Locate the cell with the specified text and output its [x, y] center coordinate. 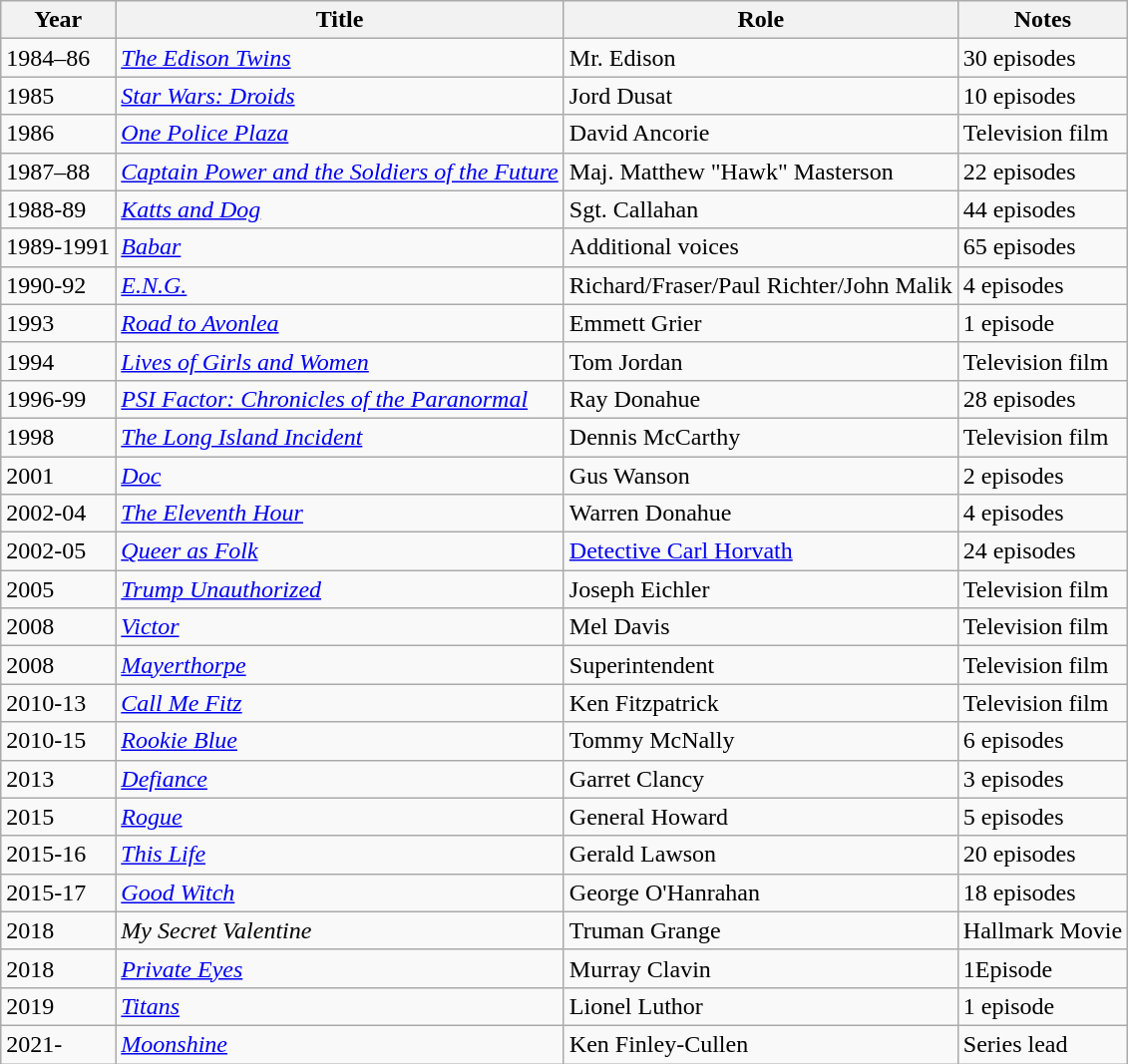
1Episode [1042, 968]
Star Wars: Droids [339, 96]
Queer as Folk [339, 551]
2021- [58, 1044]
Ken Finley-Cullen [760, 1044]
Tommy McNally [760, 741]
The Eleventh Hour [339, 514]
PSI Factor: Chronicles of the Paranormal [339, 399]
Mr. Edison [760, 58]
2019 [58, 1006]
Call Me Fitz [339, 703]
Dennis McCarthy [760, 437]
General Howard [760, 817]
65 episodes [1042, 247]
Good Witch [339, 892]
Joseph Eichler [760, 589]
2015 [58, 817]
Jord Dusat [760, 96]
Road to Avonlea [339, 323]
Series lead [1042, 1044]
Mel Davis [760, 627]
Maj. Matthew "Hawk" Masterson [760, 172]
Rookie Blue [339, 741]
2002-04 [58, 514]
1998 [58, 437]
Additional voices [760, 247]
Private Eyes [339, 968]
1984–86 [58, 58]
1989-1991 [58, 247]
2 episodes [1042, 476]
2015-16 [58, 855]
George O'Hanrahan [760, 892]
1990-92 [58, 285]
44 episodes [1042, 209]
Victor [339, 627]
24 episodes [1042, 551]
2013 [58, 779]
1985 [58, 96]
1988-89 [58, 209]
2010-13 [58, 703]
1986 [58, 134]
5 episodes [1042, 817]
Emmett Grier [760, 323]
Mayerthorpe [339, 665]
22 episodes [1042, 172]
Captain Power and the Soldiers of the Future [339, 172]
Title [339, 20]
Notes [1042, 20]
Sgt. Callahan [760, 209]
30 episodes [1042, 58]
Doc [339, 476]
Titans [339, 1006]
2015-17 [58, 892]
Warren Donahue [760, 514]
1987–88 [58, 172]
My Secret Valentine [339, 930]
Tom Jordan [760, 361]
Katts and Dog [339, 209]
Gus Wanson [760, 476]
Garret Clancy [760, 779]
Trump Unauthorized [339, 589]
18 episodes [1042, 892]
Hallmark Movie [1042, 930]
Gerald Lawson [760, 855]
Superintendent [760, 665]
E.N.G. [339, 285]
Murray Clavin [760, 968]
2010-15 [58, 741]
Rogue [339, 817]
Ken Fitzpatrick [760, 703]
This Life [339, 855]
Lives of Girls and Women [339, 361]
The Long Island Incident [339, 437]
Detective Carl Horvath [760, 551]
Truman Grange [760, 930]
1994 [58, 361]
Richard/Fraser/Paul Richter/John Malik [760, 285]
1996-99 [58, 399]
The Edison Twins [339, 58]
Babar [339, 247]
28 episodes [1042, 399]
Role [760, 20]
2005 [58, 589]
2001 [58, 476]
10 episodes [1042, 96]
One Police Plaza [339, 134]
Moonshine [339, 1044]
Defiance [339, 779]
3 episodes [1042, 779]
6 episodes [1042, 741]
Lionel Luthor [760, 1006]
1993 [58, 323]
2002-05 [58, 551]
Ray Donahue [760, 399]
Year [58, 20]
20 episodes [1042, 855]
David Ancorie [760, 134]
